Output the [x, y] coordinate of the center of the cell containing the given text.  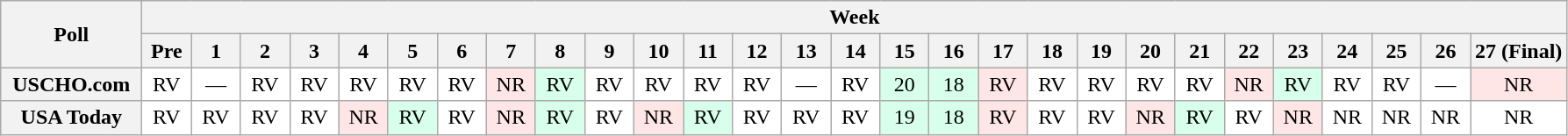
5 [412, 51]
3 [314, 51]
14 [856, 51]
23 [1298, 51]
15 [905, 51]
Pre [167, 51]
9 [609, 51]
USA Today [72, 118]
10 [658, 51]
11 [707, 51]
16 [954, 51]
22 [1249, 51]
12 [757, 51]
24 [1347, 51]
21 [1199, 51]
26 [1445, 51]
27 (Final) [1519, 51]
8 [560, 51]
USCHO.com [72, 84]
13 [806, 51]
Poll [72, 34]
6 [462, 51]
4 [363, 51]
7 [511, 51]
17 [1003, 51]
2 [265, 51]
25 [1396, 51]
1 [216, 51]
Week [855, 18]
